Detect which cell encompasses the target text, then output its [X, Y] center coordinate. 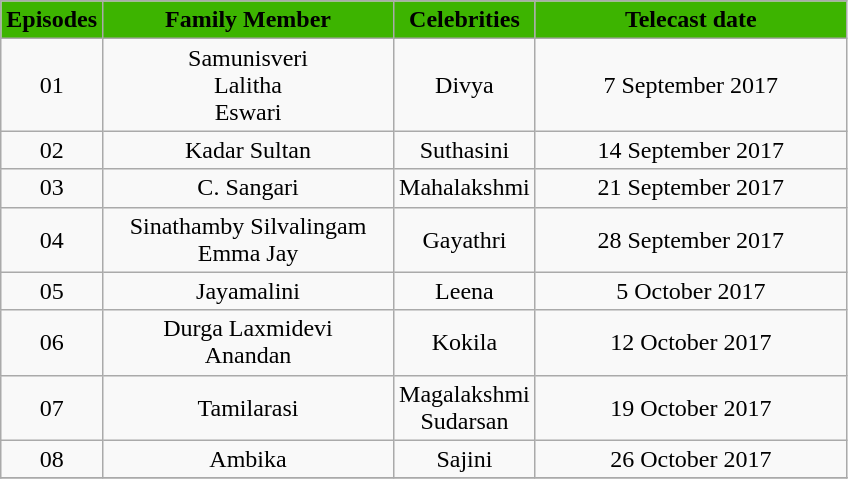
Kadar Sultan [248, 150]
14 September 2017 [690, 150]
Tamilarasi [248, 408]
06 [52, 342]
26 October 2017 [690, 459]
Jayamalini [248, 291]
Gayathri [465, 240]
04 [52, 240]
Kokila [465, 342]
08 [52, 459]
Episodes [52, 20]
12 October 2017 [690, 342]
07 [52, 408]
03 [52, 188]
02 [52, 150]
Mahalakshmi [465, 188]
5 October 2017 [690, 291]
28 September 2017 [690, 240]
21 September 2017 [690, 188]
01 [52, 85]
Celebrities [465, 20]
Divya [465, 85]
Family Member [248, 20]
05 [52, 291]
Magalakshmi Sudarsan [465, 408]
Telecast date [690, 20]
Suthasini [465, 150]
Ambika [248, 459]
Sinathamby Silvalingam Emma Jay [248, 240]
Leena [465, 291]
C. Sangari [248, 188]
Sajini [465, 459]
Durga Laxmidevi Anandan [248, 342]
19 October 2017 [690, 408]
7 September 2017 [690, 85]
Samunisveri Lalitha Eswari [248, 85]
